Find where the given text appears and provide that cell's center as (x, y) coordinate. 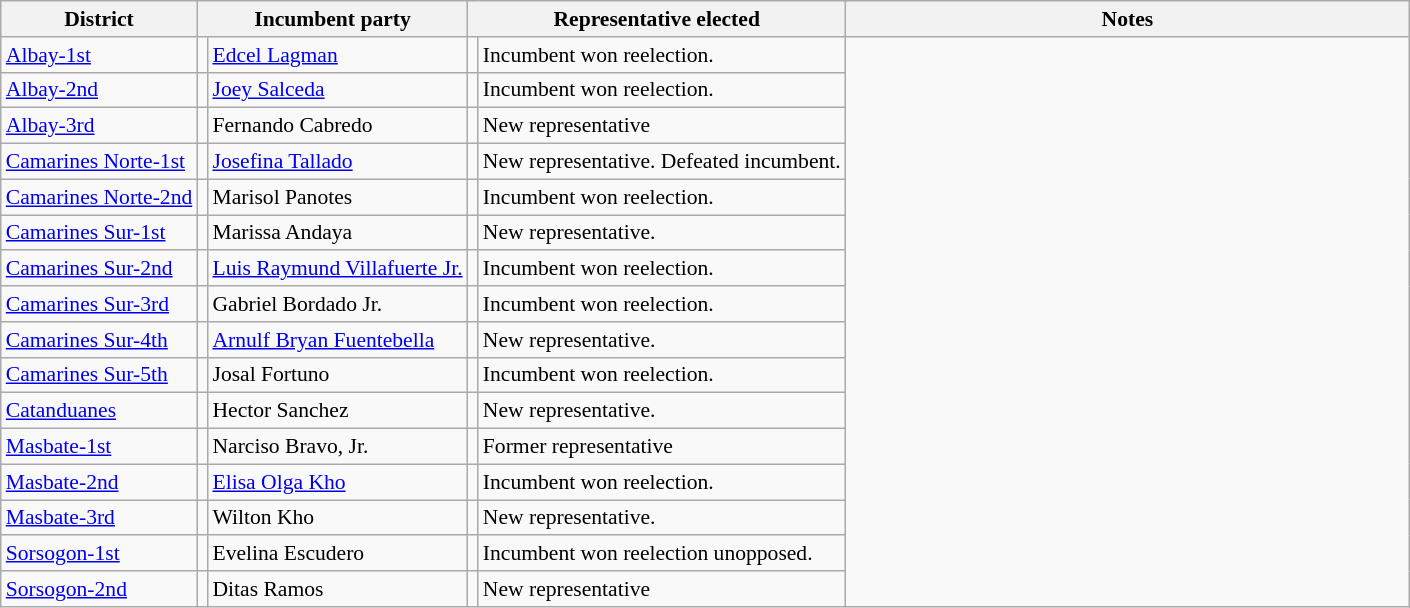
Wilton Kho (337, 518)
Former representative (662, 447)
Evelina Escudero (337, 554)
Fernando Cabredo (337, 126)
New representative. Defeated incumbent. (662, 162)
Ditas Ramos (337, 589)
Marisol Panotes (337, 197)
Camarines Sur-4th (100, 340)
Notes (1128, 19)
Josefina Tallado (337, 162)
Albay-3rd (100, 126)
Camarines Sur-1st (100, 233)
Masbate-3rd (100, 518)
Marissa Andaya (337, 233)
Catanduanes (100, 411)
Camarines Norte-1st (100, 162)
Incumbent won reelection unopposed. (662, 554)
Masbate-1st (100, 447)
Josal Fortuno (337, 375)
Hector Sanchez (337, 411)
Sorsogon-1st (100, 554)
Edcel Lagman (337, 55)
Gabriel Bordado Jr. (337, 304)
Camarines Sur-3rd (100, 304)
Representative elected (657, 19)
Masbate-2nd (100, 482)
Albay-1st (100, 55)
Albay-2nd (100, 90)
Arnulf Bryan Fuentebella (337, 340)
Joey Salceda (337, 90)
Narciso Bravo, Jr. (337, 447)
Elisa Olga Kho (337, 482)
Camarines Norte-2nd (100, 197)
Camarines Sur-2nd (100, 269)
Luis Raymund Villafuerte Jr. (337, 269)
Sorsogon-2nd (100, 589)
Camarines Sur-5th (100, 375)
Incumbent party (332, 19)
District (100, 19)
